Detect which cell encompasses the target text, then output its (x, y) center coordinate. 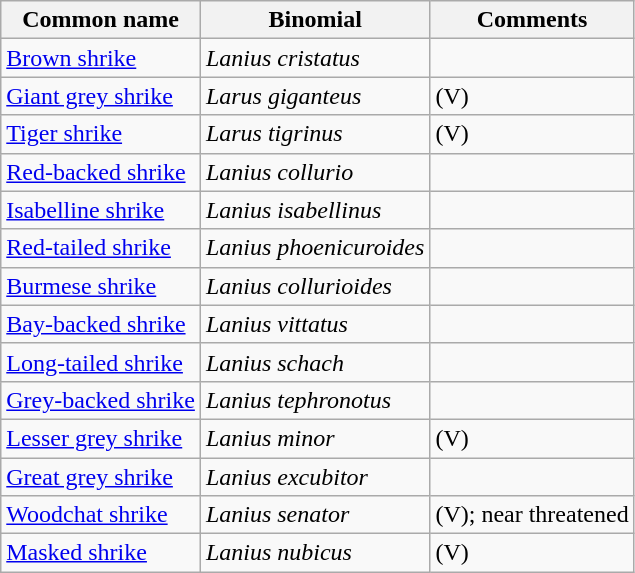
Common name (101, 20)
Lanius senator (315, 515)
Bay-backed shrike (101, 324)
Isabelline shrike (101, 210)
Red-backed shrike (101, 172)
Long-tailed shrike (101, 362)
Lanius cristatus (315, 58)
Burmese shrike (101, 286)
Larus giganteus (315, 96)
Tiger shrike (101, 134)
Brown shrike (101, 58)
Lanius collurioides (315, 286)
Lanius minor (315, 438)
Giant grey shrike (101, 96)
Lesser grey shrike (101, 438)
Lanius tephronotus (315, 400)
Lanius phoenicuroides (315, 248)
Binomial (315, 20)
Great grey shrike (101, 477)
Lanius isabellinus (315, 210)
Comments (532, 20)
Lanius excubitor (315, 477)
Larus tigrinus (315, 134)
Red-tailed shrike (101, 248)
Masked shrike (101, 553)
Woodchat shrike (101, 515)
Lanius collurio (315, 172)
Lanius vittatus (315, 324)
Lanius schach (315, 362)
Grey-backed shrike (101, 400)
(V); near threatened (532, 515)
Lanius nubicus (315, 553)
